Provide the (X, Y) coordinate of the cell's center where the given text is located.  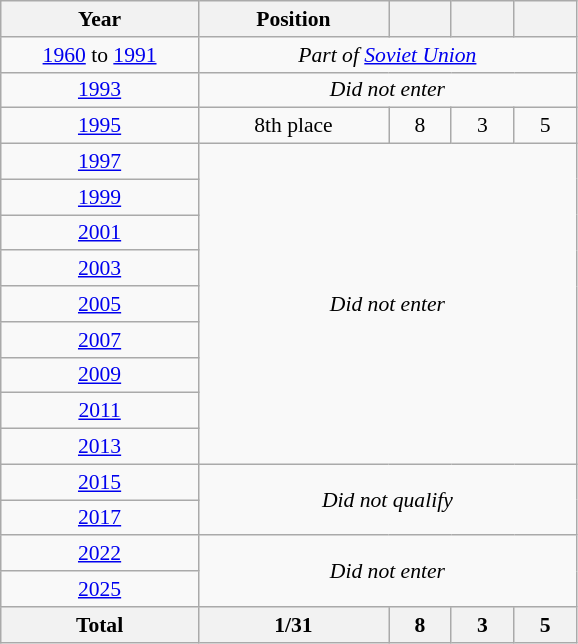
2017 (100, 518)
Position (293, 19)
Total (100, 625)
8th place (293, 126)
2025 (100, 589)
Year (100, 19)
Part of Soviet Union (387, 55)
2013 (100, 447)
2003 (100, 269)
2015 (100, 482)
1995 (100, 126)
2007 (100, 340)
1993 (100, 90)
1997 (100, 162)
Did not qualify (387, 500)
2022 (100, 554)
1999 (100, 197)
2005 (100, 304)
1/31 (293, 625)
1960 to 1991 (100, 55)
2001 (100, 233)
2009 (100, 375)
2011 (100, 411)
